Detect which cell encompasses the target text, then output its [x, y] center coordinate. 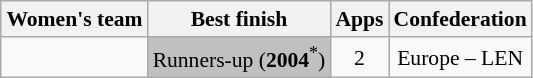
Best finish [240, 19]
Europe – LEN [460, 58]
Women's team [74, 19]
Confederation [460, 19]
Runners-up (2004*) [240, 58]
Apps [359, 19]
2 [359, 58]
